Determine the (x, y) coordinate at the center of the cell enclosing the given text.  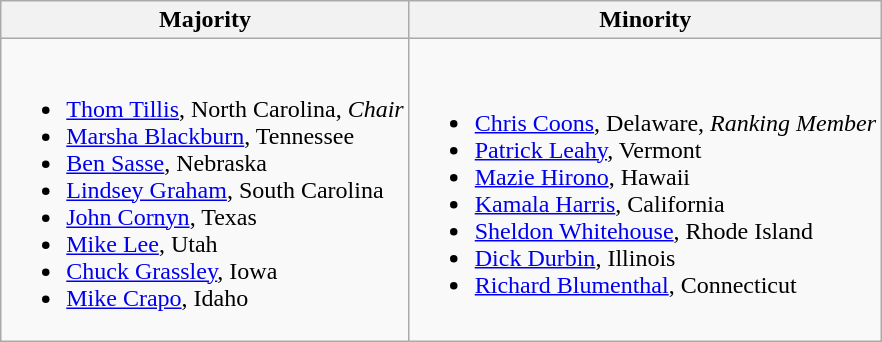
Minority (645, 20)
Majority (205, 20)
